For the text-containing cell, return its midpoint in [x, y] coordinate format. 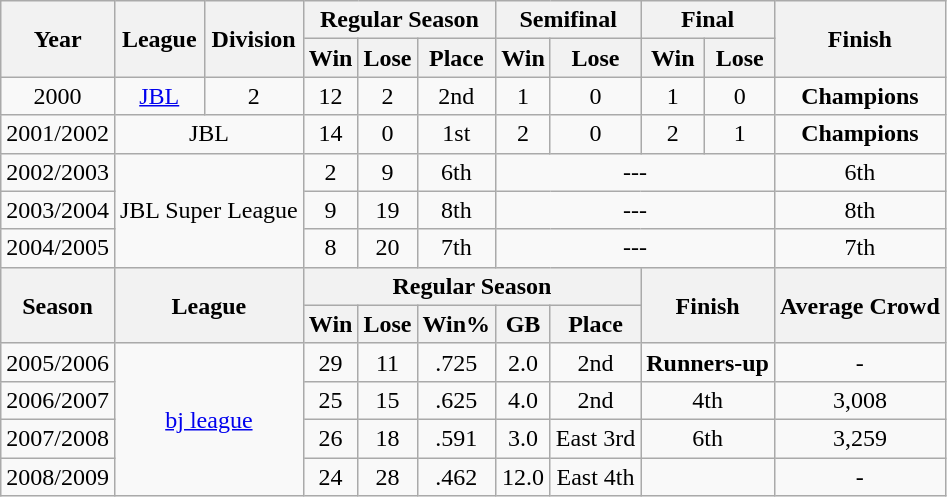
3,008 [860, 400]
3,259 [860, 438]
2003/2004 [58, 210]
2001/2002 [58, 134]
20 [388, 248]
12.0 [524, 477]
.462 [456, 477]
3.0 [524, 438]
.725 [456, 362]
2006/2007 [58, 400]
2000 [58, 96]
25 [330, 400]
Average Crowd [860, 305]
2.0 [524, 362]
Semifinal [568, 20]
12 [330, 96]
Final [708, 20]
18 [388, 438]
15 [388, 400]
28 [388, 477]
2004/2005 [58, 248]
4th [708, 400]
11 [388, 362]
4.0 [524, 400]
East 3rd [595, 438]
.625 [456, 400]
14 [330, 134]
1st [456, 134]
Runners-up [708, 362]
bj league [208, 419]
2005/2006 [58, 362]
2008/2009 [58, 477]
29 [330, 362]
26 [330, 438]
East 4th [595, 477]
Win% [456, 324]
Season [58, 305]
Year [58, 39]
2007/2008 [58, 438]
19 [388, 210]
24 [330, 477]
2002/2003 [58, 172]
GB [524, 324]
Division [254, 39]
8 [330, 248]
JBL Super League [208, 210]
.591 [456, 438]
